Return the (X, Y) coordinate for the center point of the cell that contains the specified text.  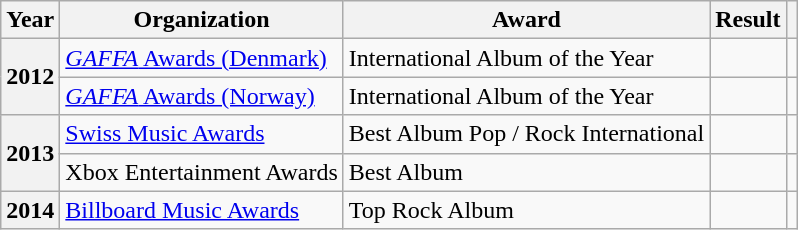
Year (30, 20)
Best Album (526, 172)
Xbox Entertainment Awards (202, 172)
Top Rock Album (526, 210)
GAFFA Awards (Denmark) (202, 58)
Result (748, 20)
2013 (30, 153)
Organization (202, 20)
GAFFA Awards (Norway) (202, 96)
2014 (30, 210)
Best Album Pop / Rock International (526, 134)
Billboard Music Awards (202, 210)
2012 (30, 77)
Swiss Music Awards (202, 134)
Award (526, 20)
